Provide the (x, y) coordinate of the cell's center where the given text is located.  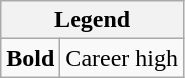
Bold (30, 58)
Career high (122, 58)
Legend (92, 20)
